Capture the cell that displays the provided text and extract its (X, Y) central coordinate. 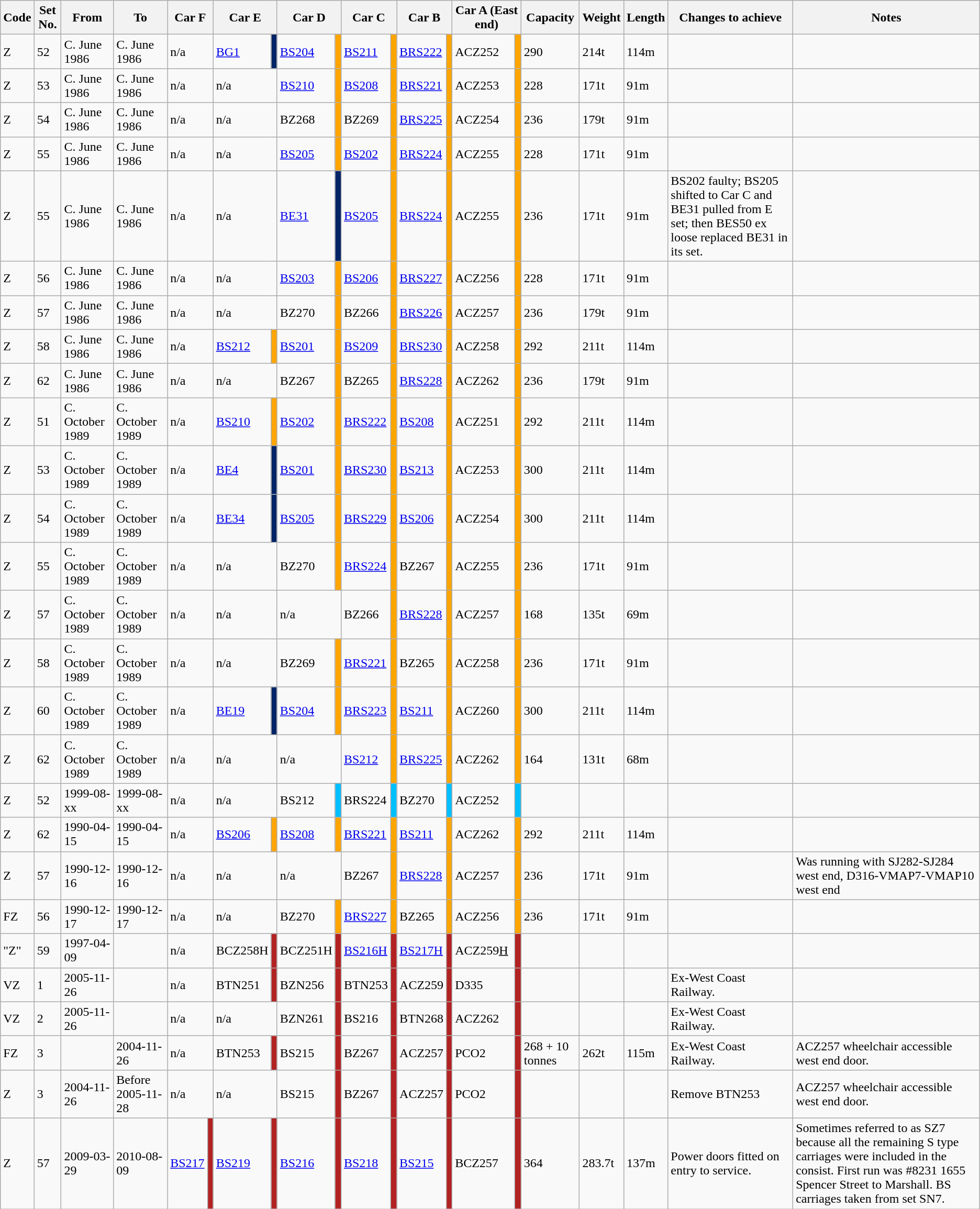
Weight (602, 18)
68m (645, 759)
Changes to achieve (731, 18)
164 (550, 759)
BRS229 (365, 518)
Was running with SJ282-SJ284 west end, D316-VMAP7-VMAP10 west end (887, 875)
Notes (887, 18)
Car E (245, 18)
"Z" (17, 951)
135t (602, 615)
BS217H (422, 951)
Car A (East end) (487, 18)
BS217 (187, 1163)
131t (602, 759)
BTN268 (422, 1019)
BE34 (242, 518)
60 (48, 711)
Code (17, 18)
214t (602, 51)
51 (48, 422)
Length (645, 18)
To (140, 18)
From (87, 18)
BRS223 (365, 711)
BE31 (306, 216)
Capacity (550, 18)
BE4 (242, 470)
BS209 (365, 347)
BRS226 (422, 312)
Car D (309, 18)
2 (48, 1019)
Car C (369, 18)
Power doors fitted on entry to service. (731, 1163)
BS216H (365, 951)
290 (550, 51)
262t (602, 1052)
BE19 (242, 711)
BZN256 (306, 984)
Car B (425, 18)
ACZ260 (484, 711)
BCZ258H (242, 951)
BS202 faulty; BS205 shifted to Car C and BE31 pulled from E set; then BES50 ex loose replaced BE31 in its set. (731, 216)
69m (645, 615)
1 (48, 984)
BS203 (306, 279)
364 (550, 1163)
Car F (191, 18)
BS218 (365, 1163)
1997-04-09 (87, 951)
2010-08-09 (140, 1163)
2009-03-29 (87, 1163)
Set No. (48, 18)
137m (645, 1163)
D335 (484, 984)
BCZ251H (306, 951)
Before 2005-11-28 (140, 1094)
BS213 (422, 470)
168 (550, 615)
115m (645, 1052)
BCZ257 (484, 1163)
BZN261 (306, 1019)
BZ268 (306, 119)
Remove BTN253 (731, 1094)
283.7t (602, 1163)
59 (48, 951)
BG1 (242, 51)
ACZ259 (422, 984)
BS219 (242, 1163)
ACZ259H (484, 951)
268 + 10 tonnes (550, 1052)
ACZ251 (484, 422)
BTN251 (242, 984)
